Find where the given text appears and provide that cell's center as [x, y] coordinate. 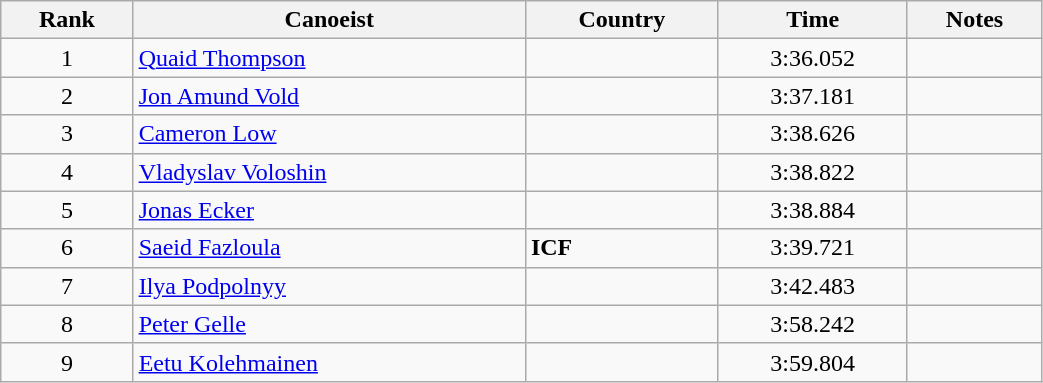
3:38.626 [812, 134]
9 [67, 362]
6 [67, 248]
3:37.181 [812, 96]
7 [67, 286]
Time [812, 20]
3:58.242 [812, 324]
3:36.052 [812, 58]
3:42.483 [812, 286]
Notes [974, 20]
Saeid Fazloula [329, 248]
Jon Amund Vold [329, 96]
Vladyslav Voloshin [329, 172]
Eetu Kolehmainen [329, 362]
ICF [622, 248]
3:59.804 [812, 362]
8 [67, 324]
Peter Gelle [329, 324]
Jonas Ecker [329, 210]
Ilya Podpolnyy [329, 286]
Rank [67, 20]
3:39.721 [812, 248]
Quaid Thompson [329, 58]
Cameron Low [329, 134]
3:38.884 [812, 210]
Country [622, 20]
Canoeist [329, 20]
1 [67, 58]
5 [67, 210]
3 [67, 134]
2 [67, 96]
3:38.822 [812, 172]
4 [67, 172]
